Identify which cell holds the provided text, then report its (X, Y) central coordinate. 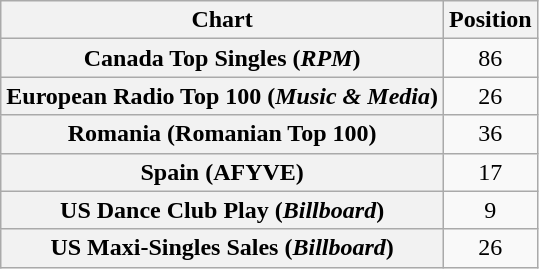
9 (490, 210)
Canada Top Singles (RPM) (222, 58)
Chart (222, 20)
36 (490, 134)
US Maxi-Singles Sales (Billboard) (222, 248)
European Radio Top 100 (Music & Media) (222, 96)
17 (490, 172)
Romania (Romanian Top 100) (222, 134)
US Dance Club Play (Billboard) (222, 210)
Position (490, 20)
Spain (AFYVE) (222, 172)
86 (490, 58)
